From the cell containing the given text, extract its center point as (x, y) coordinate. 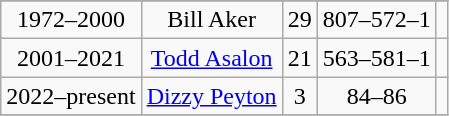
1972–2000 (71, 20)
2001–2021 (71, 58)
Bill Aker (212, 20)
563–581–1 (376, 58)
2022–present (71, 96)
Dizzy Peyton (212, 96)
Todd Asalon (212, 58)
3 (300, 96)
84–86 (376, 96)
807–572–1 (376, 20)
21 (300, 58)
29 (300, 20)
